Output the (x, y) coordinate of the center of the cell containing the given text.  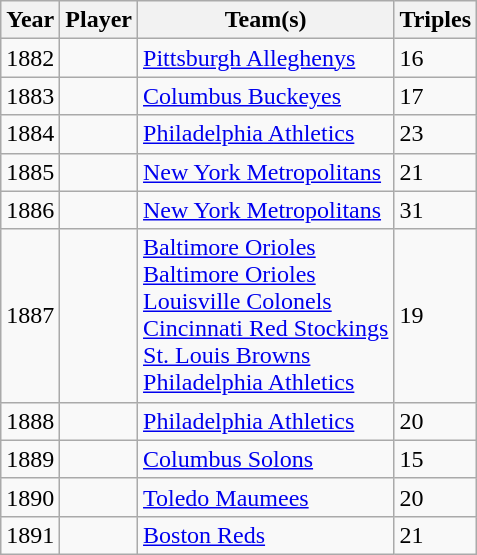
Triples (436, 20)
1889 (30, 459)
1890 (30, 497)
1888 (30, 421)
Year (30, 20)
Team(s) (266, 20)
1886 (30, 210)
16 (436, 58)
Columbus Buckeyes (266, 96)
1882 (30, 58)
1887 (30, 316)
Baltimore OriolesBaltimore OriolesLouisville ColonelsCincinnati Red StockingsSt. Louis BrownsPhiladelphia Athletics (266, 316)
Pittsburgh Alleghenys (266, 58)
Player (99, 20)
23 (436, 134)
1884 (30, 134)
17 (436, 96)
Columbus Solons (266, 459)
Boston Reds (266, 535)
Toledo Maumees (266, 497)
19 (436, 316)
1891 (30, 535)
15 (436, 459)
1885 (30, 172)
31 (436, 210)
1883 (30, 96)
